Detect which cell encompasses the target text, then output its [x, y] center coordinate. 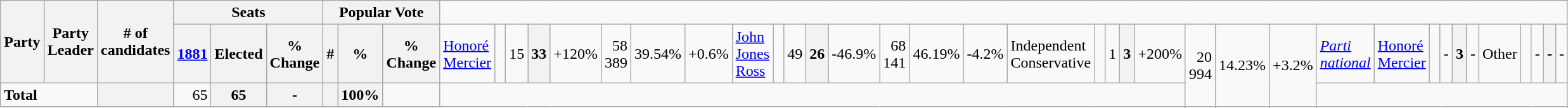
1 [1113, 54]
Party [22, 42]
14.23% [1242, 66]
Parti national [1345, 54]
46.19% [937, 54]
Elected [238, 54]
Popular Vote [382, 13]
58 389 [616, 54]
+0.6% [709, 54]
-4.2% [985, 54]
John Jones Ross [752, 54]
Other [1500, 54]
100% [360, 95]
33 [539, 54]
68 141 [895, 54]
49 [795, 54]
Independent Conservative [1051, 54]
+120% [575, 54]
+3.2% [1293, 66]
-46.9% [854, 54]
Party Leader [70, 42]
# ofcandidates [135, 42]
1881 [193, 54]
15 [517, 54]
# [331, 54]
% [360, 54]
20 994 [1200, 66]
Total [49, 95]
39.54% [658, 54]
26 [818, 54]
Seats [248, 13]
+200% [1160, 54]
